Extract the (x, y) coordinate from the center of the cell holding the provided text.  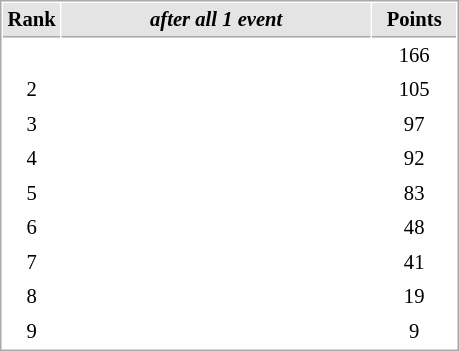
8 (32, 296)
2 (32, 90)
3 (32, 124)
166 (414, 56)
92 (414, 158)
48 (414, 228)
after all 1 event (216, 20)
5 (32, 194)
4 (32, 158)
19 (414, 296)
7 (32, 262)
105 (414, 90)
83 (414, 194)
97 (414, 124)
41 (414, 262)
Rank (32, 20)
6 (32, 228)
Points (414, 20)
